Capture the cell that displays the provided text and extract its [x, y] central coordinate. 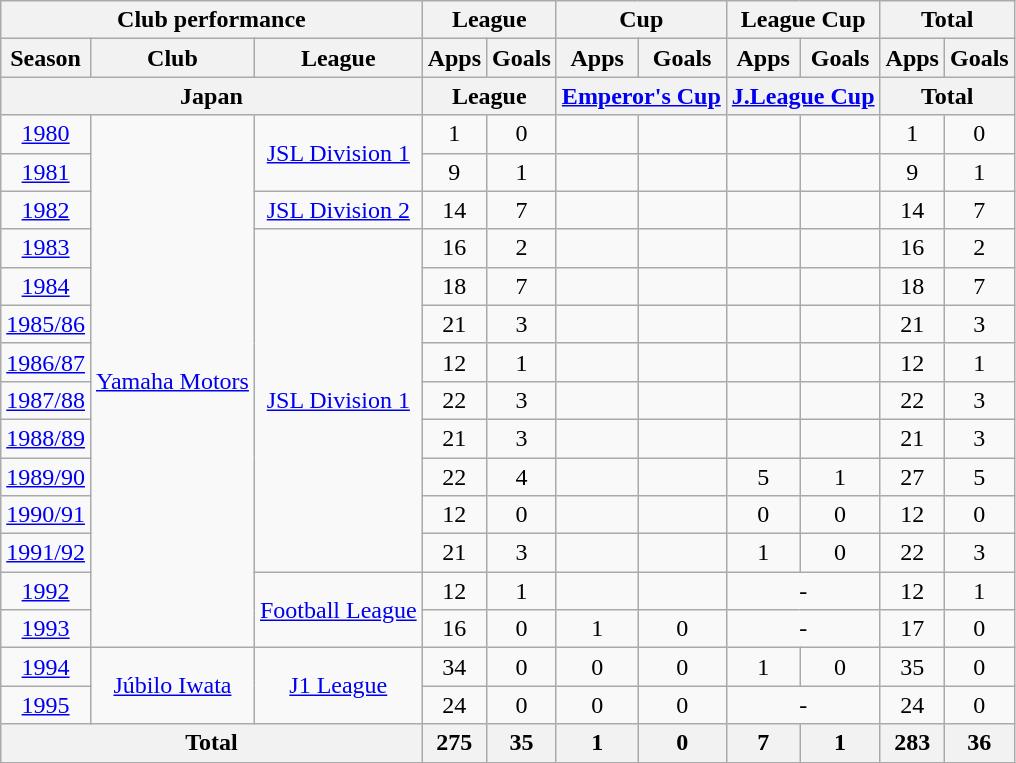
League Cup [803, 20]
1985/86 [46, 324]
1980 [46, 134]
17 [912, 629]
Cup [641, 20]
Club [172, 58]
1988/89 [46, 438]
Season [46, 58]
Football League [338, 610]
4 [522, 477]
1990/91 [46, 515]
1984 [46, 286]
34 [454, 667]
1983 [46, 248]
Emperor's Cup [641, 96]
27 [912, 477]
1993 [46, 629]
1981 [46, 172]
1982 [46, 210]
JSL Division 2 [338, 210]
J.League Cup [803, 96]
1995 [46, 705]
1989/90 [46, 477]
Júbilo Iwata [172, 686]
J1 League [338, 686]
283 [912, 743]
Yamaha Motors [172, 382]
36 [979, 743]
1986/87 [46, 362]
275 [454, 743]
1994 [46, 667]
1987/88 [46, 400]
Club performance [212, 20]
Japan [212, 96]
1991/92 [46, 553]
1992 [46, 591]
